Provide the [x, y] coordinate of the cell's center where the given text is located.  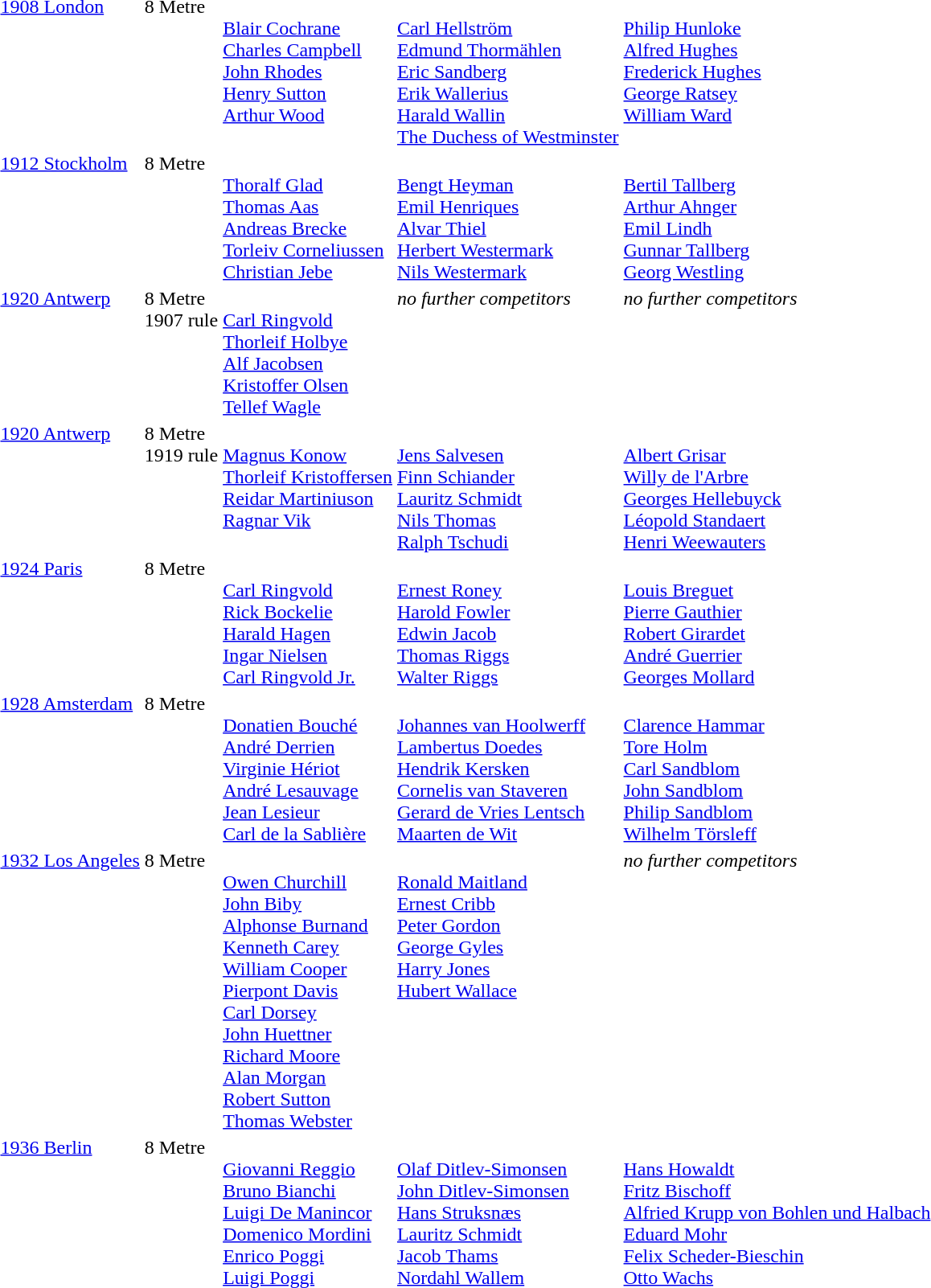
Ernest RoneyHarold FowlerEdwin JacobThomas RiggsWalter Riggs [508, 622]
Donatien BouchéAndré DerrienVirginie HériotAndré LesauvageJean LesieurCarl de la Sablière [308, 769]
Ronald MaitlandErnest CribbPeter GordonGeorge GylesHarry JonesHubert Wallace [508, 991]
Johannes van HoolwerffLambertus DoedesHendrik KerskenCornelis van StaverenGerard de Vries LentschMaarten de Wit [508, 769]
Bengt HeymanEmil HenriquesAlvar ThielHerbert WestermarkNils Westermark [508, 217]
8 Metre1919 rule [181, 487]
no further competitors [508, 352]
Carl RingvoldRick BockelieHarald HagenIngar NielsenCarl Ringvold Jr. [308, 622]
Carl RingvoldThorleif HolbyeAlf JacobsenKristoffer OlsenTellef Wagle [308, 352]
Magnus KonowThorleif KristoffersenReidar MartiniusonRagnar Vik [308, 487]
Jens SalvesenFinn SchianderLauritz SchmidtNils ThomasRalph Tschudi [508, 487]
8 Metre1907 rule [181, 352]
Thoralf GladThomas AasAndreas BreckeTorleiv CorneliussenChristian Jebe [308, 217]
